Scan for the cell matching the given text and deliver its [X, Y] coordinate at center. 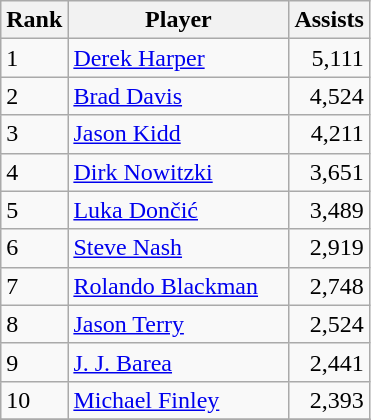
9 [34, 362]
Player [178, 20]
Steve Nash [178, 248]
4,524 [329, 96]
8 [34, 324]
10 [34, 400]
7 [34, 286]
2 [34, 96]
Assists [329, 20]
Derek Harper [178, 58]
1 [34, 58]
3 [34, 134]
Luka Dončić [178, 210]
Brad Davis [178, 96]
Michael Finley [178, 400]
6 [34, 248]
5 [34, 210]
Rolando Blackman [178, 286]
4,211 [329, 134]
2,393 [329, 400]
2,748 [329, 286]
Dirk Nowitzki [178, 172]
Jason Kidd [178, 134]
2,441 [329, 362]
3,489 [329, 210]
J. J. Barea [178, 362]
Rank [34, 20]
3,651 [329, 172]
2,919 [329, 248]
Jason Terry [178, 324]
5,111 [329, 58]
2,524 [329, 324]
4 [34, 172]
